Output the (X, Y) coordinate of the center of the cell containing the given text.  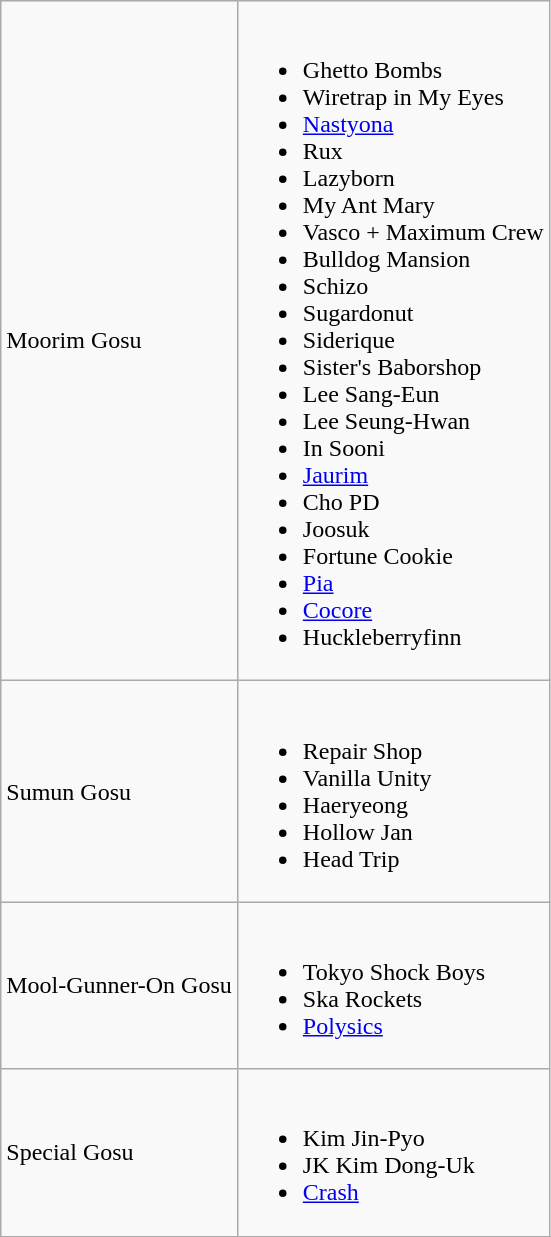
Special Gosu (120, 1152)
Tokyo Shock BoysSka RocketsPolysics (393, 986)
Repair ShopVanilla UnityHaeryeongHollow JanHead Trip (393, 792)
Mool-Gunner-On Gosu (120, 986)
Sumun Gosu (120, 792)
Moorim Gosu (120, 341)
Kim Jin-PyoJK Kim Dong-UkCrash (393, 1152)
